Find where the given text appears and provide that cell's center as (X, Y) coordinate. 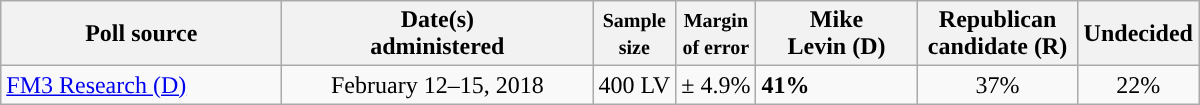
Marginof error (716, 34)
Republicancandidate (R) (998, 34)
FM3 Research (D) (142, 85)
400 LV (634, 85)
Undecided (1138, 34)
MikeLevin (D) (836, 34)
Poll source (142, 34)
± 4.9% (716, 85)
41% (836, 85)
22% (1138, 85)
Samplesize (634, 34)
37% (998, 85)
Date(s)administered (438, 34)
February 12–15, 2018 (438, 85)
